Extract the [X, Y] coordinate from the center of the cell holding the provided text.  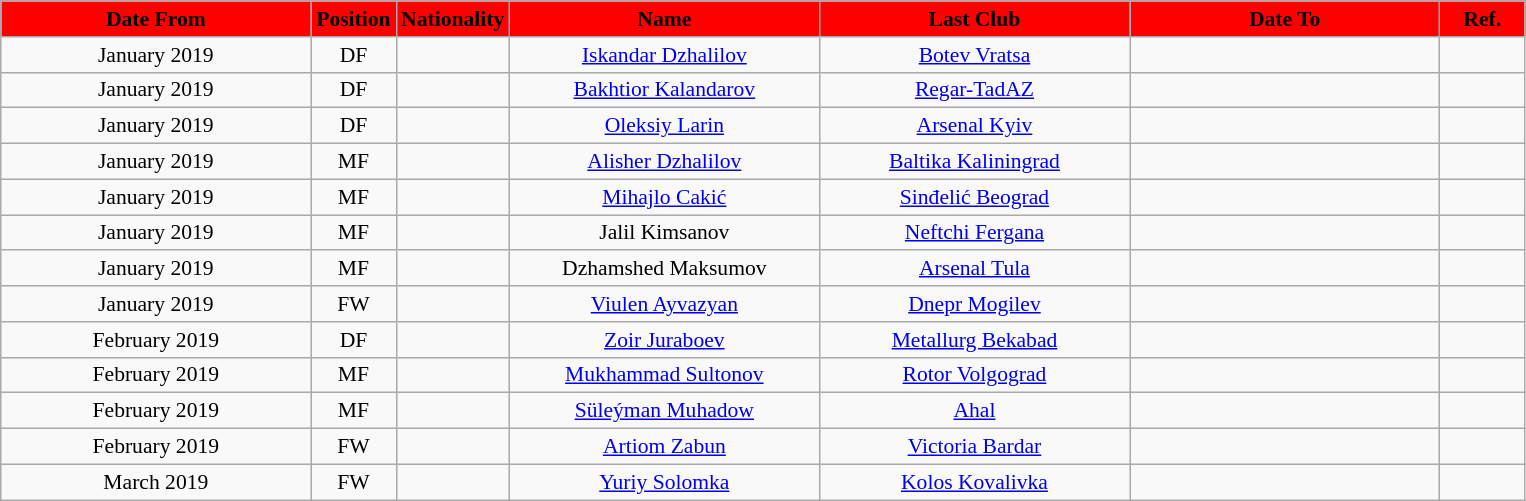
Zoir Juraboev [664, 340]
Neftchi Fergana [974, 233]
Viulen Ayvazyan [664, 304]
Nationality [452, 19]
Arsenal Kyiv [974, 126]
Ref. [1482, 19]
Artiom Zabun [664, 447]
Sinđelić Beograd [974, 197]
Date From [156, 19]
Regar-TadAZ [974, 90]
Mihajlo Cakić [664, 197]
Alisher Dzhalilov [664, 162]
Süleýman Muhadow [664, 411]
Metallurg Bekabad [974, 340]
Baltika Kaliningrad [974, 162]
Arsenal Tula [974, 269]
Iskandar Dzhalilov [664, 55]
Victoria Bardar [974, 447]
Position [354, 19]
Dzhamshed Maksumov [664, 269]
Mukhammad Sultonov [664, 375]
March 2019 [156, 482]
Kolos Kovalivka [974, 482]
Yuriy Solomka [664, 482]
Oleksiy Larin [664, 126]
Botev Vratsa [974, 55]
Bakhtior Kalandarov [664, 90]
Last Club [974, 19]
Rotor Volgograd [974, 375]
Date To [1285, 19]
Dnepr Mogilev [974, 304]
Jalil Kimsanov [664, 233]
Name [664, 19]
Ahal [974, 411]
